Return the (x, y) coordinate for the center point of the cell that contains the specified text.  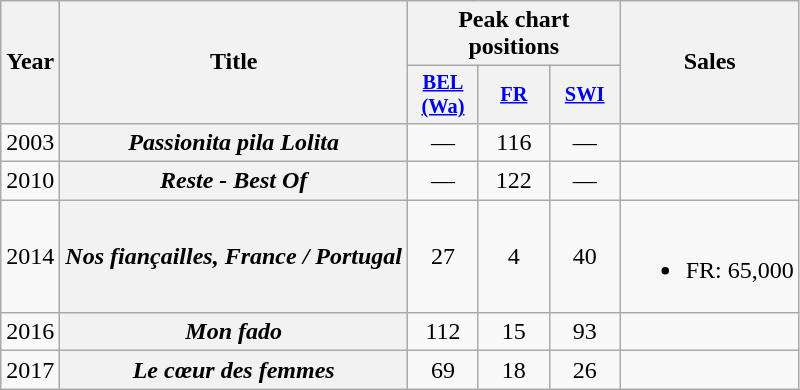
2014 (30, 256)
Reste - Best Of (234, 181)
2003 (30, 142)
122 (514, 181)
Le cœur des femmes (234, 370)
27 (444, 256)
FR (514, 95)
Peak chart positions (514, 34)
Title (234, 62)
SWI (584, 95)
BEL (Wa) (444, 95)
Passionita pila Lolita (234, 142)
40 (584, 256)
4 (514, 256)
18 (514, 370)
FR: 65,000 (710, 256)
Mon fado (234, 332)
Year (30, 62)
Nos fiançailles, France / Portugal (234, 256)
2016 (30, 332)
2017 (30, 370)
2010 (30, 181)
93 (584, 332)
112 (444, 332)
116 (514, 142)
Sales (710, 62)
15 (514, 332)
69 (444, 370)
26 (584, 370)
